Return the (X, Y) coordinate for the center point of the cell that contains the specified text.  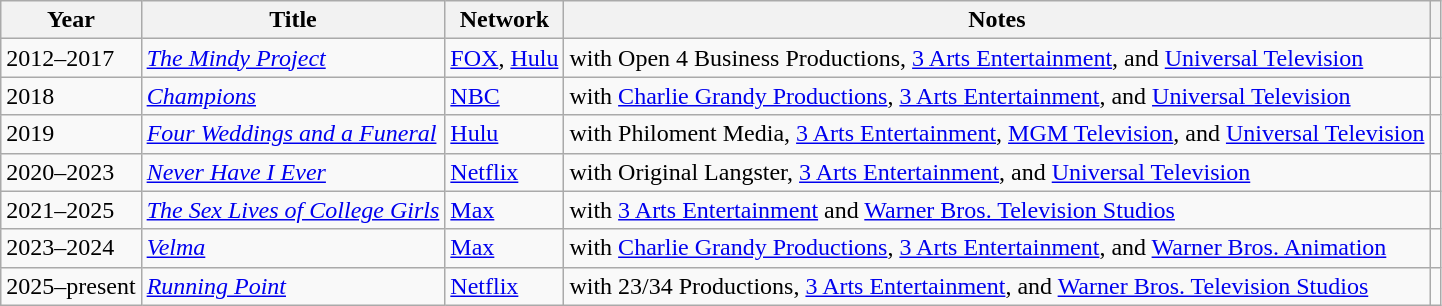
2023–2024 (71, 248)
2019 (71, 134)
with Original Langster, 3 Arts Entertainment, and Universal Television (997, 172)
Four Weddings and a Funeral (293, 134)
Velma (293, 248)
FOX, Hulu (504, 58)
NBC (504, 96)
Title (293, 20)
Notes (997, 20)
The Sex Lives of College Girls (293, 210)
Year (71, 20)
2021–2025 (71, 210)
with Charlie Grandy Productions, 3 Arts Entertainment, and Universal Television (997, 96)
2020–2023 (71, 172)
Hulu (504, 134)
2025–present (71, 286)
2012–2017 (71, 58)
with 23/34 Productions, 3 Arts Entertainment, and Warner Bros. Television Studios (997, 286)
with Charlie Grandy Productions, 3 Arts Entertainment, and Warner Bros. Animation (997, 248)
Champions (293, 96)
The Mindy Project (293, 58)
Running Point (293, 286)
with Philoment Media, 3 Arts Entertainment, MGM Television, and Universal Television (997, 134)
Network (504, 20)
with Open 4 Business Productions, 3 Arts Entertainment, and Universal Television (997, 58)
2018 (71, 96)
with 3 Arts Entertainment and Warner Bros. Television Studios (997, 210)
Never Have I Ever (293, 172)
